Capture the cell that displays the provided text and extract its [X, Y] central coordinate. 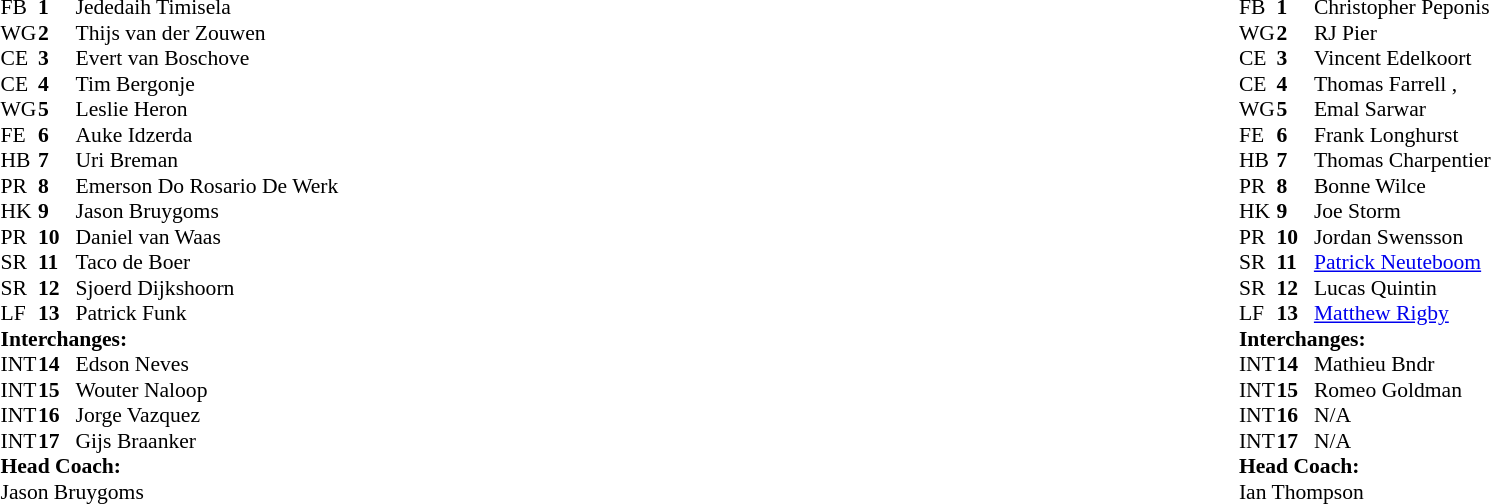
Vincent Edelkoort [1402, 59]
Emerson Do Rosario De Werk [208, 186]
Mathieu Bndr [1402, 365]
Daniel van Waas [208, 237]
Matthew Rigby [1402, 313]
Bonne Wilce [1402, 186]
Joe Storm [1402, 211]
Emal Sarwar [1402, 109]
Tim Bergonje [208, 84]
Gijs Braanker [208, 441]
Sjoerd Dijkshoorn [208, 288]
Auke Idzerda [208, 135]
Uri Breman [208, 161]
Thomas Charpentier [1402, 161]
Edson Neves [208, 365]
Jordan Swensson [1402, 237]
Leslie Heron [208, 109]
Jason Bruygoms [208, 211]
Thijs van der Zouwen [208, 33]
Patrick Funk [208, 313]
RJ Pier [1402, 33]
Wouter Naloop [208, 390]
Taco de Boer [208, 263]
Frank Longhurst [1402, 135]
Patrick Neuteboom [1402, 263]
Lucas Quintin [1402, 288]
Thomas Farrell , [1402, 84]
Jorge Vazquez [208, 415]
Evert van Boschove [208, 59]
Romeo Goldman [1402, 390]
